Output the [x, y] coordinate of the center of the cell containing the given text.  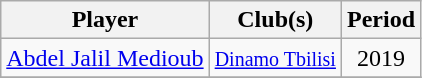
Abdel Jalil Medioub [105, 58]
Player [105, 20]
2019 [380, 58]
Period [380, 20]
Club(s) [275, 20]
Dinamo Tbilisi [275, 58]
